For the text-containing cell, return its midpoint in (X, Y) coordinate format. 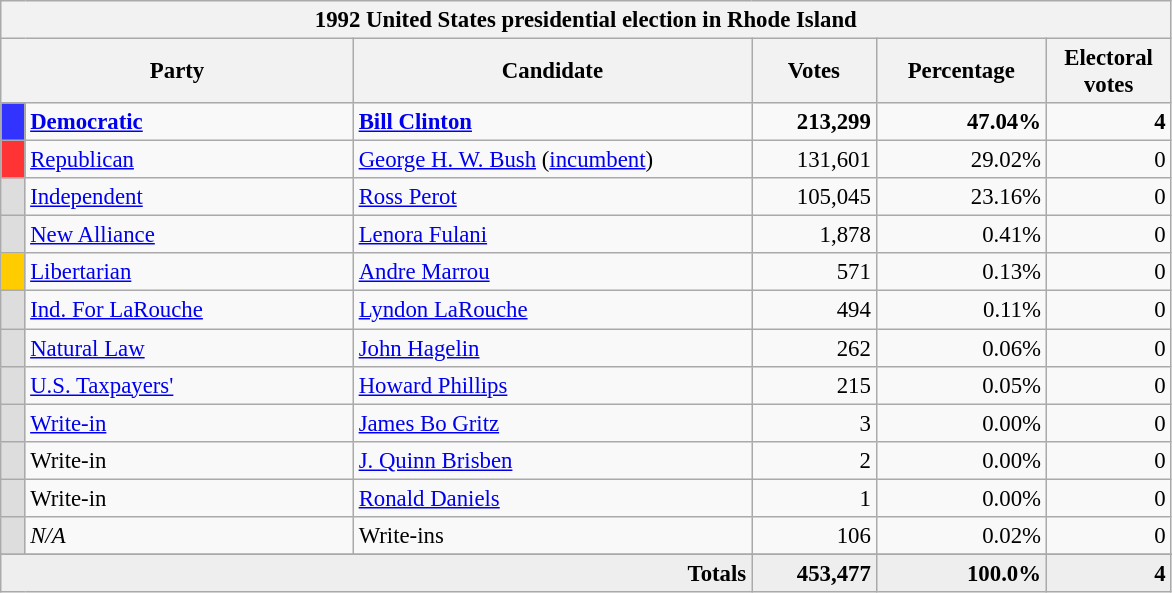
1,878 (814, 235)
494 (814, 310)
0.11% (961, 310)
29.02% (961, 160)
213,299 (814, 122)
215 (814, 385)
U.S. Taxpayers' (189, 385)
Howard Phillips (552, 385)
453,477 (814, 573)
Natural Law (189, 348)
Republican (189, 160)
John Hagelin (552, 348)
3 (814, 423)
Andre Marrou (552, 273)
James Bo Gritz (552, 423)
0.06% (961, 348)
47.04% (961, 122)
Party (178, 72)
100.0% (961, 573)
Bill Clinton (552, 122)
1 (814, 498)
Independent (189, 197)
Write-ins (552, 536)
Ronald Daniels (552, 498)
23.16% (961, 197)
J. Quinn Brisben (552, 460)
Totals (376, 573)
Democratic (189, 122)
1992 United States presidential election in Rhode Island (586, 20)
Lenora Fulani (552, 235)
Ross Perot (552, 197)
105,045 (814, 197)
0.02% (961, 536)
Candidate (552, 72)
Percentage (961, 72)
Lyndon LaRouche (552, 310)
262 (814, 348)
Votes (814, 72)
571 (814, 273)
New Alliance (189, 235)
0.05% (961, 385)
George H. W. Bush (incumbent) (552, 160)
0.41% (961, 235)
Electoral votes (1108, 72)
Libertarian (189, 273)
2 (814, 460)
106 (814, 536)
0.13% (961, 273)
Ind. For LaRouche (189, 310)
N/A (189, 536)
131,601 (814, 160)
